Output the [x, y] coordinate of the center of the cell containing the given text.  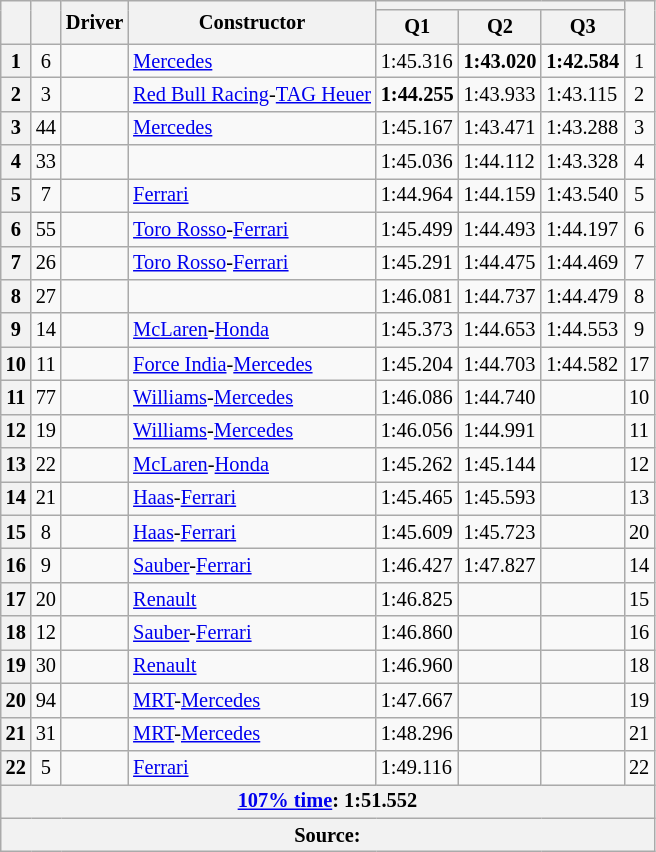
1:44.493 [500, 229]
1:44.255 [418, 94]
107% time: 1:51.552 [328, 801]
1:46.081 [418, 296]
1:49.116 [418, 767]
1:45.373 [418, 330]
Q2 [500, 27]
31 [46, 734]
1:44.703 [500, 364]
44 [46, 128]
1:46.056 [418, 431]
Q1 [418, 27]
1:45.036 [418, 162]
1:44.197 [582, 229]
1:43.540 [582, 195]
1:45.465 [418, 498]
1:48.296 [418, 734]
1:44.475 [500, 263]
1:44.112 [500, 162]
1:44.991 [500, 431]
1:44.159 [500, 195]
1:45.291 [418, 263]
1:46.825 [418, 599]
1:47.827 [500, 565]
94 [46, 700]
1:43.020 [500, 61]
1:46.086 [418, 397]
1:45.609 [418, 532]
1:45.723 [500, 532]
1:44.964 [418, 195]
1:43.288 [582, 128]
26 [46, 263]
30 [46, 666]
1:44.553 [582, 330]
1:44.740 [500, 397]
1:45.144 [500, 465]
1:47.667 [418, 700]
55 [46, 229]
1:46.427 [418, 565]
Constructor [252, 22]
1:45.167 [418, 128]
Force India-Mercedes [252, 364]
1:45.204 [418, 364]
1:45.593 [500, 498]
1:43.115 [582, 94]
1:43.933 [500, 94]
1:43.328 [582, 162]
1:44.479 [582, 296]
33 [46, 162]
1:42.584 [582, 61]
Q3 [582, 27]
Red Bull Racing-TAG Heuer [252, 94]
1:44.653 [500, 330]
1:46.960 [418, 666]
1:45.499 [418, 229]
Source: [328, 835]
1:43.471 [500, 128]
Driver [94, 22]
27 [46, 296]
1:44.469 [582, 263]
1:44.582 [582, 364]
1:44.737 [500, 296]
77 [46, 397]
1:45.316 [418, 61]
1:45.262 [418, 465]
1:46.860 [418, 633]
